Output the (x, y) coordinate of the center of the cell containing the given text.  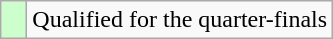
Qualified for the quarter-finals (180, 20)
